Capture the cell that displays the provided text and extract its [x, y] central coordinate. 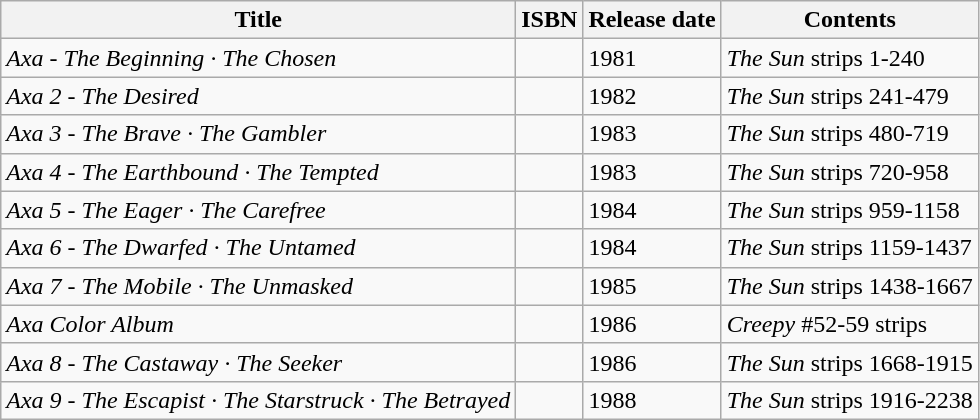
The Sun strips 1159-1437 [850, 248]
1985 [652, 286]
ISBN [550, 20]
Axa 7 - The Mobile · The Unmasked [258, 286]
1981 [652, 58]
The Sun strips 480-719 [850, 134]
The Sun strips 1438-1667 [850, 286]
Axa - The Beginning · The Chosen [258, 58]
Axa 4 - The Earthbound · The Tempted [258, 172]
The Sun strips 720-958 [850, 172]
Release date [652, 20]
1982 [652, 96]
The Sun strips 959-1158 [850, 210]
Axa 2 - The Desired [258, 96]
Title [258, 20]
Axa 5 - The Eager · The Carefree [258, 210]
The Sun strips 1-240 [850, 58]
Contents [850, 20]
Axa Color Album [258, 324]
Axa 6 - The Dwarfed · The Untamed [258, 248]
Creepy #52-59 strips [850, 324]
Axa 9 - The Escapist · The Starstruck · The Betrayed [258, 400]
The Sun strips 1668-1915 [850, 362]
Axa 3 - The Brave · The Gambler [258, 134]
The Sun strips 1916-2238 [850, 400]
The Sun strips 241-479 [850, 96]
1988 [652, 400]
Axa 8 - The Castaway · The Seeker [258, 362]
